Scan for the cell matching the given text and deliver its (X, Y) coordinate at center. 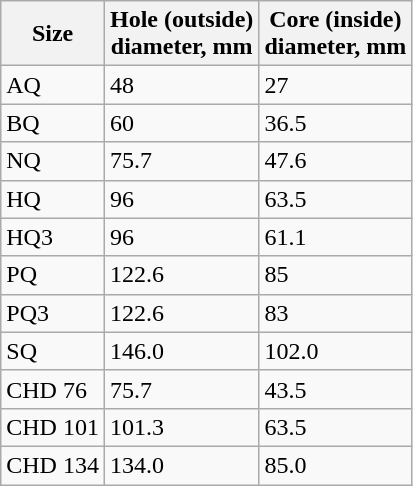
Core (inside) diameter, mm (336, 34)
47.6 (336, 161)
CHD 134 (53, 465)
AQ (53, 85)
134.0 (181, 465)
83 (336, 313)
43.5 (336, 389)
BQ (53, 123)
PQ (53, 275)
85.0 (336, 465)
Size (53, 34)
SQ (53, 351)
101.3 (181, 427)
HQ (53, 199)
102.0 (336, 351)
HQ3 (53, 237)
CHD 76 (53, 389)
36.5 (336, 123)
48 (181, 85)
NQ (53, 161)
27 (336, 85)
60 (181, 123)
Hole (outside)diameter, mm (181, 34)
146.0 (181, 351)
85 (336, 275)
61.1 (336, 237)
CHD 101 (53, 427)
PQ3 (53, 313)
